For the text-containing cell, return its midpoint in (X, Y) coordinate format. 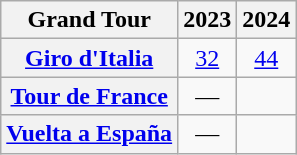
2023 (208, 20)
2024 (266, 20)
Grand Tour (90, 20)
44 (266, 58)
Giro d'Italia (90, 58)
32 (208, 58)
Tour de France (90, 96)
Vuelta a España (90, 134)
